Find where the given text appears and provide that cell's center as (X, Y) coordinate. 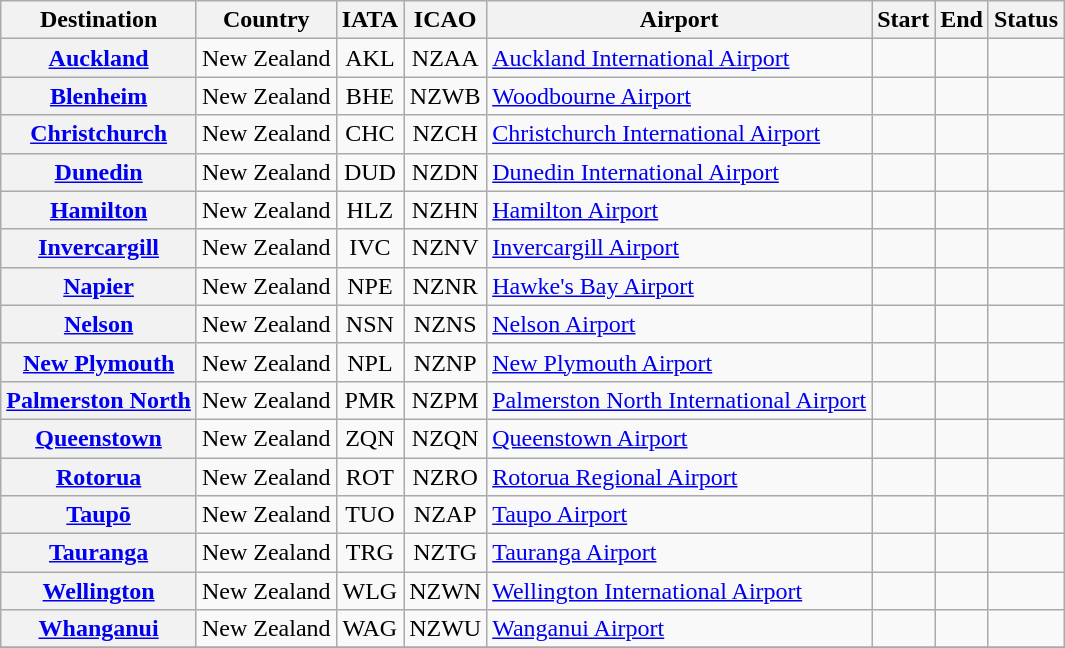
Palmerston North International Airport (680, 400)
NZAP (446, 515)
IATA (370, 20)
Invercargill (99, 248)
NZNS (446, 324)
NZRO (446, 477)
Hawke's Bay Airport (680, 286)
NZWN (446, 591)
ROT (370, 477)
Status (1026, 20)
End (962, 20)
IVC (370, 248)
NZNR (446, 286)
Tauranga Airport (680, 553)
New Plymouth (99, 362)
ZQN (370, 438)
Napier (99, 286)
Airport (680, 20)
Hamilton (99, 210)
Christchurch International Airport (680, 134)
Blenheim (99, 96)
Christchurch (99, 134)
Auckland (99, 58)
DUD (370, 172)
Nelson (99, 324)
AKL (370, 58)
NZWU (446, 629)
Rotorua Regional Airport (680, 477)
PMR (370, 400)
Woodbourne Airport (680, 96)
Dunedin International Airport (680, 172)
Palmerston North (99, 400)
Taupō (99, 515)
WAG (370, 629)
NZAA (446, 58)
ICAO (446, 20)
BHE (370, 96)
HLZ (370, 210)
Rotorua (99, 477)
NZQN (446, 438)
Wellington International Airport (680, 591)
Taupo Airport (680, 515)
NPL (370, 362)
Start (904, 20)
Wanganui Airport (680, 629)
NZNP (446, 362)
Dunedin (99, 172)
TRG (370, 553)
NZDN (446, 172)
WLG (370, 591)
Hamilton Airport (680, 210)
NZHN (446, 210)
NZPM (446, 400)
NZCH (446, 134)
Tauranga (99, 553)
NZTG (446, 553)
NZWB (446, 96)
CHC (370, 134)
Invercargill Airport (680, 248)
Nelson Airport (680, 324)
Queenstown Airport (680, 438)
New Plymouth Airport (680, 362)
Wellington (99, 591)
NZNV (446, 248)
Country (266, 20)
TUO (370, 515)
Auckland International Airport (680, 58)
Queenstown (99, 438)
Destination (99, 20)
Whanganui (99, 629)
NSN (370, 324)
NPE (370, 286)
